Locate the cell with the specified text and output its [X, Y] center coordinate. 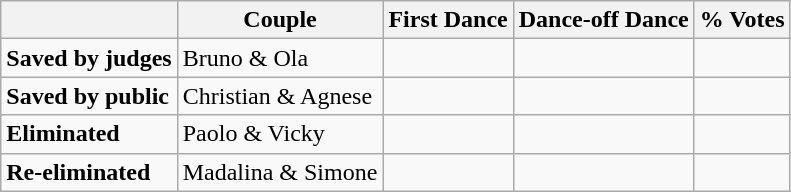
Christian & Agnese [280, 96]
Saved by public [89, 96]
Couple [280, 20]
Bruno & Ola [280, 58]
Saved by judges [89, 58]
% Votes [742, 20]
Madalina & Simone [280, 172]
Re-eliminated [89, 172]
Eliminated [89, 134]
Paolo & Vicky [280, 134]
First Dance [448, 20]
Dance-off Dance [604, 20]
